Scan for the cell matching the given text and deliver its (X, Y) coordinate at center. 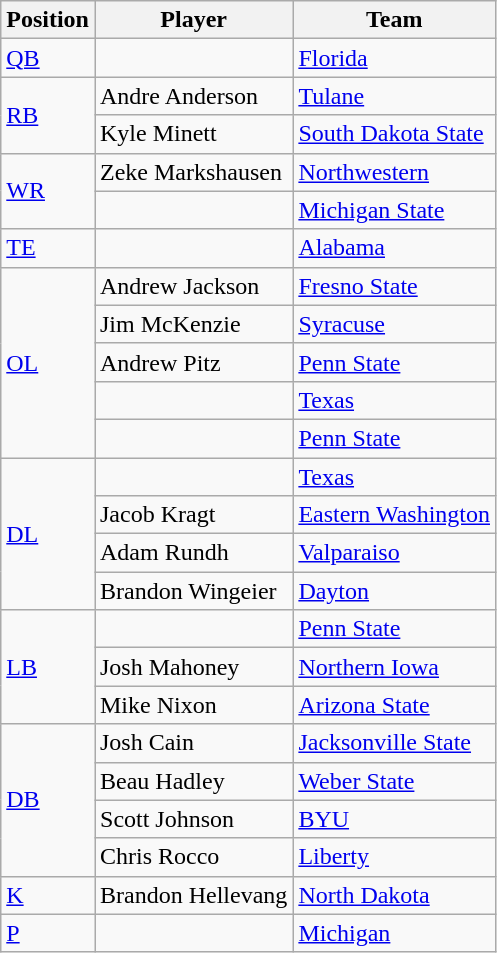
Chris Rocco (193, 857)
OL (48, 362)
Michigan State (394, 210)
P (48, 933)
Northern Iowa (394, 667)
Eastern Washington (394, 515)
K (48, 895)
Mike Nixon (193, 705)
Jacob Kragt (193, 515)
Dayton (394, 591)
Syracuse (394, 324)
Zeke Markshausen (193, 172)
Scott Johnson (193, 819)
Adam Rundh (193, 553)
Andrew Pitz (193, 362)
Brandon Hellevang (193, 895)
Team (394, 20)
Tulane (394, 96)
Player (193, 20)
Josh Mahoney (193, 667)
WR (48, 191)
Liberty (394, 857)
LB (48, 667)
North Dakota (394, 895)
Beau Hadley (193, 781)
Jim McKenzie (193, 324)
Michigan (394, 933)
Florida (394, 58)
Arizona State (394, 705)
Alabama (394, 248)
RB (48, 115)
QB (48, 58)
BYU (394, 819)
Jacksonville State (394, 743)
Josh Cain (193, 743)
Brandon Wingeier (193, 591)
Fresno State (394, 286)
Kyle Minett (193, 134)
Position (48, 20)
South Dakota State (394, 134)
Valparaiso (394, 553)
Weber State (394, 781)
Northwestern (394, 172)
Andre Anderson (193, 96)
DL (48, 534)
DB (48, 800)
TE (48, 248)
Andrew Jackson (193, 286)
